Capture the cell that displays the provided text and extract its (X, Y) central coordinate. 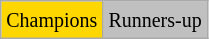
Champions (52, 20)
Runners-up (155, 20)
